From the cell containing the given text, extract its center point as (X, Y) coordinate. 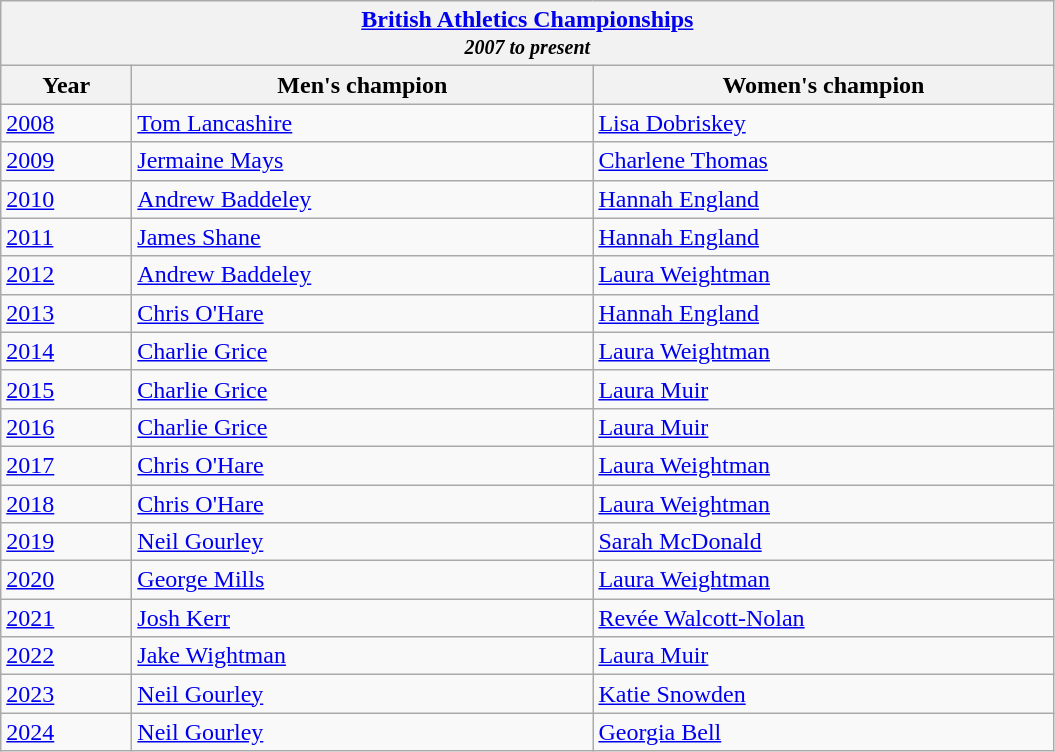
Josh Kerr (362, 618)
Lisa Dobriskey (824, 123)
Women's champion (824, 85)
2019 (66, 542)
Men's champion (362, 85)
2021 (66, 618)
Sarah McDonald (824, 542)
Tom Lancashire (362, 123)
2010 (66, 199)
2020 (66, 580)
Katie Snowden (824, 694)
2022 (66, 656)
2012 (66, 275)
Charlene Thomas (824, 161)
Jermaine Mays (362, 161)
James Shane (362, 237)
2015 (66, 389)
2009 (66, 161)
Jake Wightman (362, 656)
Year (66, 85)
Georgia Bell (824, 732)
Revée Walcott-Nolan (824, 618)
2017 (66, 465)
George Mills (362, 580)
British Athletics Championships2007 to present (528, 34)
2011 (66, 237)
2024 (66, 732)
2014 (66, 351)
2016 (66, 427)
2008 (66, 123)
2013 (66, 313)
2018 (66, 503)
2023 (66, 694)
